Find where the given text appears and provide that cell's center as (x, y) coordinate. 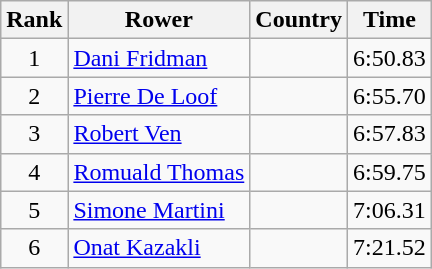
6:59.75 (390, 172)
6 (34, 248)
Simone Martini (159, 210)
Robert Ven (159, 134)
3 (34, 134)
6:55.70 (390, 96)
Dani Fridman (159, 58)
2 (34, 96)
7:06.31 (390, 210)
Country (299, 20)
6:50.83 (390, 58)
Onat Kazakli (159, 248)
Rower (159, 20)
Romuald Thomas (159, 172)
Rank (34, 20)
4 (34, 172)
6:57.83 (390, 134)
1 (34, 58)
Time (390, 20)
5 (34, 210)
7:21.52 (390, 248)
Pierre De Loof (159, 96)
